Locate the cell with the specified text and output its [x, y] center coordinate. 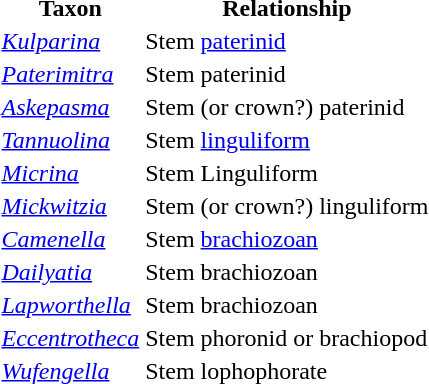
Camenella [70, 239]
Askepasma [70, 107]
Eccentrotheca [70, 338]
Dailyatia [70, 272]
Lapworthella [70, 305]
Paterimitra [70, 74]
Micrina [70, 173]
Tannuolina [70, 140]
Mickwitzia [70, 206]
Kulparina [70, 41]
